Output the [x, y] coordinate of the center of the cell containing the given text.  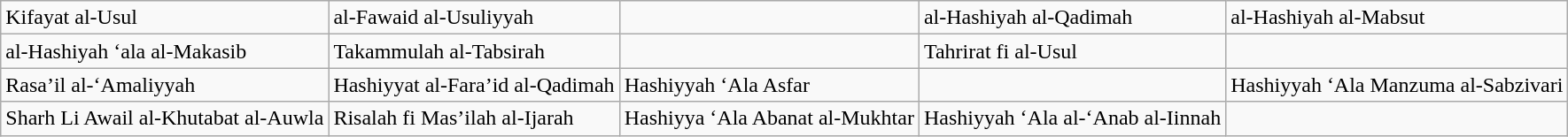
Risalah fi Mas’ilah al-Ijarah [474, 118]
al-Hashiyah ‘ala al-Makasib [165, 51]
Tahrirat fi al-Usul [1072, 51]
Takammulah al-Tabsirah [474, 51]
Hashiyyat al-Fara’id al-Qadimah [474, 85]
al-Fawaid al-Usuliyyah [474, 18]
Rasa’il al-‘Amaliyyah [165, 85]
Hashiyyah ‘Ala Asfar [769, 85]
al-Hashiyah al-Mabsut [1397, 18]
Hashiyyah ‘Ala al-‘Anab al-Iinnah [1072, 118]
Sharh Li Awail al-Khutabat al-Auwla [165, 118]
Hashiyyah ‘Ala Manzuma al-Sabzivari [1397, 85]
al-Hashiyah al-Qadimah [1072, 18]
Kifayat al-Usul [165, 18]
Hashiyya ‘Ala Abanat al-Mukhtar [769, 118]
